Output the (X, Y) coordinate of the center of the cell containing the given text.  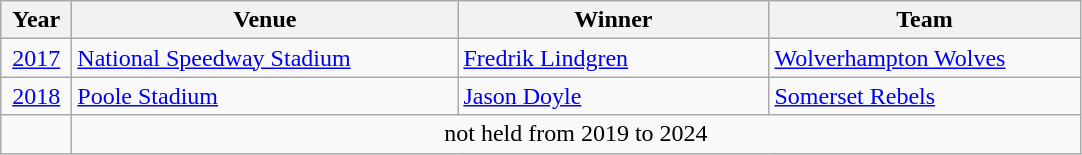
Year (36, 20)
Poole Stadium (265, 96)
2017 (36, 58)
Fredrik Lindgren (614, 58)
Jason Doyle (614, 96)
Somerset Rebels (924, 96)
not held from 2019 to 2024 (576, 134)
Team (924, 20)
Winner (614, 20)
National Speedway Stadium (265, 58)
Wolverhampton Wolves (924, 58)
2018 (36, 96)
Venue (265, 20)
